Find where the given text appears and provide that cell's center as [x, y] coordinate. 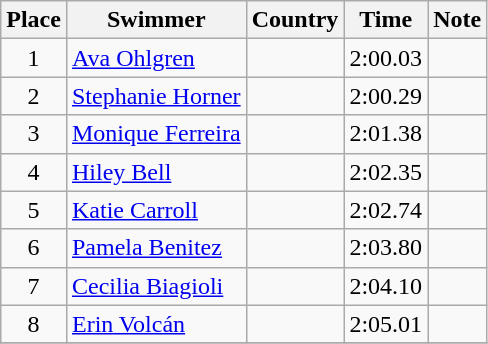
Monique Ferreira [156, 134]
7 [34, 286]
2:05.01 [386, 324]
2 [34, 96]
2:01.38 [386, 134]
6 [34, 248]
Note [458, 20]
2:02.74 [386, 210]
4 [34, 172]
Swimmer [156, 20]
2:02.35 [386, 172]
8 [34, 324]
3 [34, 134]
Cecilia Biagioli [156, 286]
Hiley Bell [156, 172]
Country [295, 20]
5 [34, 210]
2:00.29 [386, 96]
2:04.10 [386, 286]
Stephanie Horner [156, 96]
Erin Volcán [156, 324]
Pamela Benitez [156, 248]
2:00.03 [386, 58]
Time [386, 20]
Ava Ohlgren [156, 58]
Katie Carroll [156, 210]
1 [34, 58]
2:03.80 [386, 248]
Place [34, 20]
